Capture the cell that displays the provided text and extract its (x, y) central coordinate. 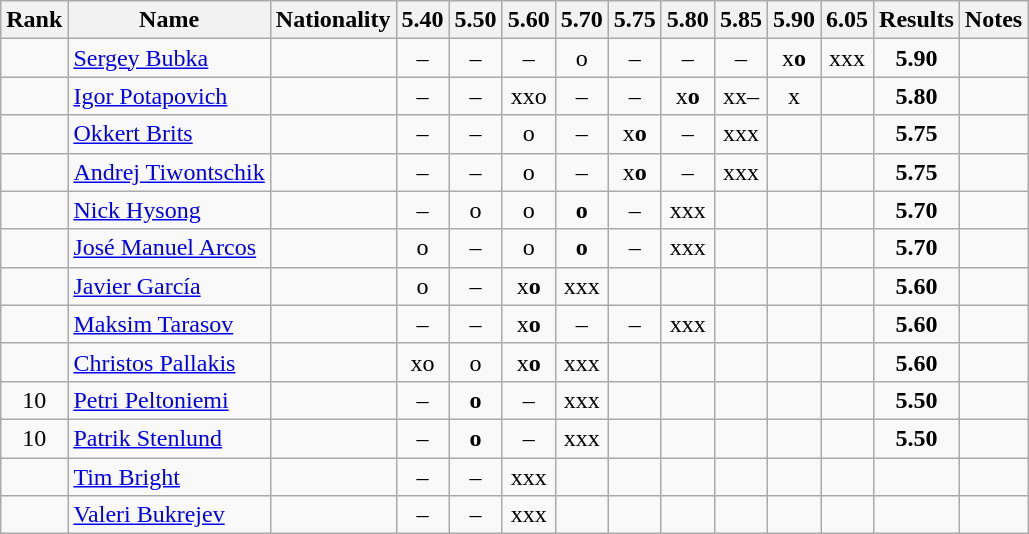
Nationality (333, 20)
Notes (993, 20)
6.05 (848, 20)
Nick Hysong (169, 210)
Igor Potapovich (169, 96)
x (794, 96)
Sergey Bubka (169, 58)
Maksim Tarasov (169, 324)
5.40 (422, 20)
xxo (528, 96)
Rank (34, 20)
Christos Pallakis (169, 362)
xx– (740, 96)
5.85 (740, 20)
Tim Bright (169, 477)
Petri Peltoniemi (169, 400)
Andrej Tiwontschik (169, 172)
Valeri Bukrejev (169, 515)
Patrik Stenlund (169, 438)
Okkert Brits (169, 134)
Name (169, 20)
Results (917, 20)
Javier García (169, 286)
José Manuel Arcos (169, 248)
